Extract the [x, y] coordinate from the center of the cell holding the provided text.  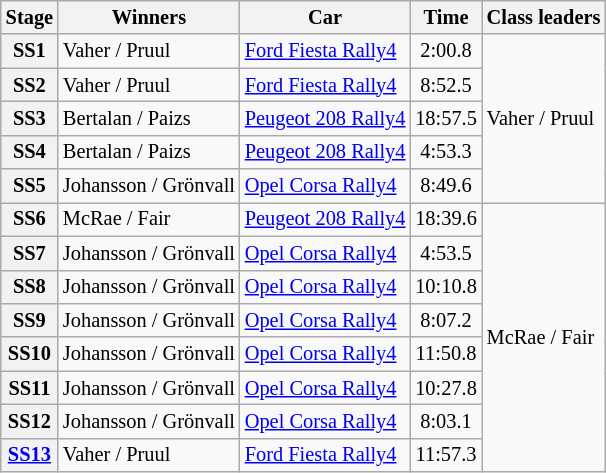
SS7 [30, 253]
4:53.5 [446, 253]
SS2 [30, 85]
SS3 [30, 118]
Stage [30, 17]
10:10.8 [446, 287]
SS5 [30, 186]
SS11 [30, 388]
Car [326, 17]
SS12 [30, 421]
SS6 [30, 219]
SS9 [30, 320]
Winners [149, 17]
8:52.5 [446, 85]
2:00.8 [446, 51]
Time [446, 17]
10:27.8 [446, 388]
SS8 [30, 287]
SS10 [30, 354]
18:39.6 [446, 219]
8:49.6 [446, 186]
18:57.5 [446, 118]
8:03.1 [446, 421]
SS13 [30, 455]
8:07.2 [446, 320]
11:50.8 [446, 354]
SS1 [30, 51]
Class leaders [544, 17]
SS4 [30, 152]
4:53.3 [446, 152]
11:57.3 [446, 455]
